Return the (X, Y) coordinate for the center point of the cell that contains the specified text.  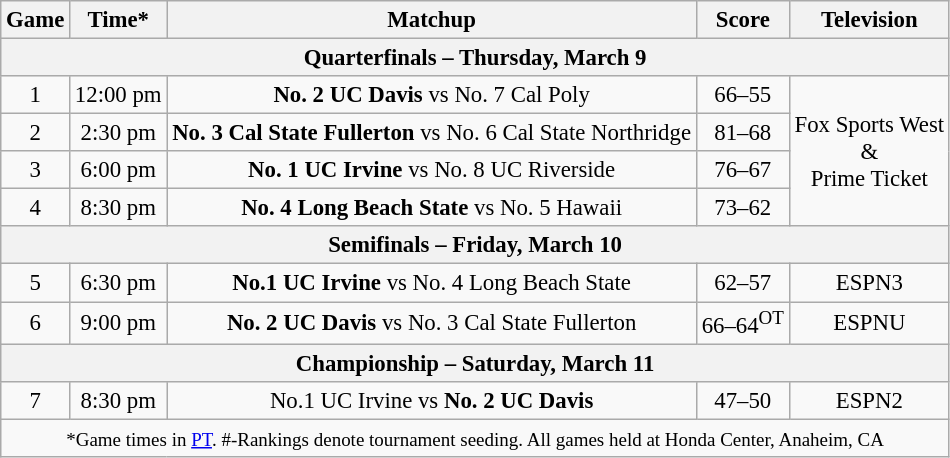
No. 2 UC Davis vs No. 7 Cal Poly (432, 95)
ESPN3 (869, 283)
No.1 UC Irvine vs No. 4 Long Beach State (432, 283)
ESPNU (869, 323)
4 (36, 208)
3 (36, 170)
Championship – Saturday, March 11 (476, 363)
Fox Sports West&Prime Ticket (869, 151)
1 (36, 95)
6:00 pm (118, 170)
2 (36, 133)
7 (36, 400)
No. 1 UC Irvine vs No. 8 UC Riverside (432, 170)
66–55 (742, 95)
6 (36, 323)
No.1 UC Irvine vs No. 2 UC Davis (432, 400)
Game (36, 20)
6:30 pm (118, 283)
Television (869, 20)
No. 3 Cal State Fullerton vs No. 6 Cal State Northridge (432, 133)
66–64OT (742, 323)
73–62 (742, 208)
9:00 pm (118, 323)
47–50 (742, 400)
Score (742, 20)
No. 4 Long Beach State vs No. 5 Hawaii (432, 208)
2:30 pm (118, 133)
Matchup (432, 20)
No. 2 UC Davis vs No. 3 Cal State Fullerton (432, 323)
62–57 (742, 283)
81–68 (742, 133)
12:00 pm (118, 95)
ESPN2 (869, 400)
*Game times in PT. #-Rankings denote tournament seeding. All games held at Honda Center, Anaheim, CA (476, 438)
Time* (118, 20)
76–67 (742, 170)
5 (36, 283)
Quarterfinals – Thursday, March 9 (476, 58)
Semifinals – Friday, March 10 (476, 245)
